Extract the [X, Y] coordinate from the center of the cell holding the provided text.  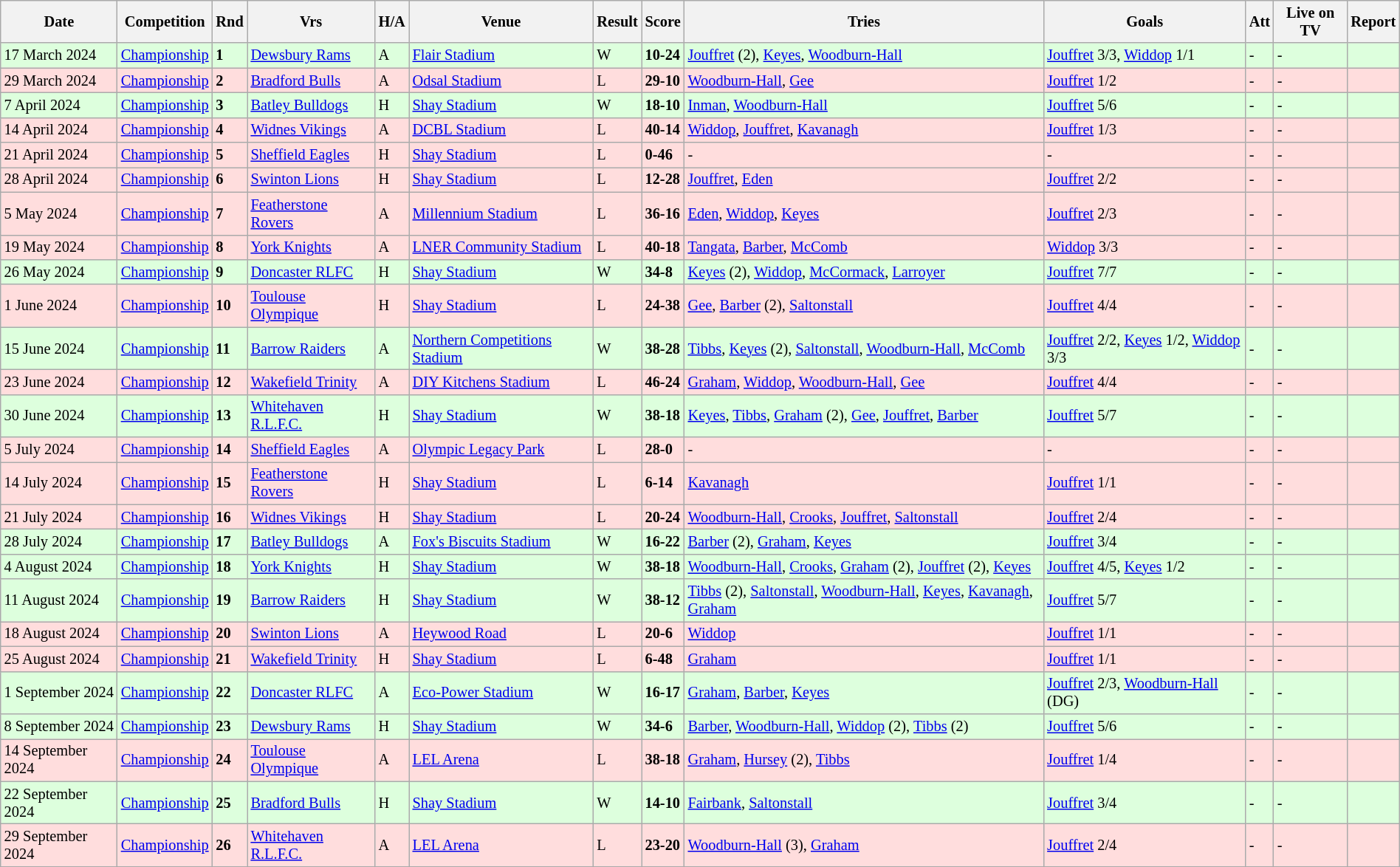
Jouffret, Eden [864, 179]
18 [229, 566]
Woodburn-Hall (3), Graham [864, 845]
Widdop [864, 634]
10-24 [663, 55]
34-8 [663, 272]
Widdop 3/3 [1145, 247]
Date [59, 21]
Woodburn-Hall, Crooks, Jouffret, Saltonstall [864, 517]
Olympic Legacy Park [501, 450]
Jouffret 1/3 [1145, 130]
Barber (2), Graham, Keyes [864, 541]
Millennium Stadium [501, 213]
17 March 2024 [59, 55]
Jouffret 2/2 [1145, 179]
H/A [392, 21]
28 April 2024 [59, 179]
40-14 [663, 130]
Heywood Road [501, 634]
15 [229, 483]
6-14 [663, 483]
14 July 2024 [59, 483]
Keyes (2), Widdop, McCormack, Larroyer [864, 272]
12-28 [663, 179]
1 September 2024 [59, 693]
6 [229, 179]
Fox's Biscuits Stadium [501, 541]
30 June 2024 [59, 416]
Tibbs (2), Saltonstall, Woodburn-Hall, Keyes, Kavanagh, Graham [864, 600]
Tibbs, Keyes (2), Saltonstall, Woodburn-Hall, McComb [864, 349]
34-6 [663, 726]
Jouffret (2), Keyes, Woodburn-Hall [864, 55]
20 [229, 634]
Jouffret 1/2 [1145, 80]
20-6 [663, 634]
9 [229, 272]
8 September 2024 [59, 726]
24-38 [663, 306]
Rnd [229, 21]
29 March 2024 [59, 80]
Jouffret 2/3, Woodburn-Hall (DG) [1145, 693]
13 [229, 416]
3 [229, 105]
LNER Community Stadium [501, 247]
14 April 2024 [59, 130]
Gee, Barber (2), Saltonstall [864, 306]
26 [229, 845]
0-46 [663, 155]
23 June 2024 [59, 382]
22 September 2024 [59, 803]
Kavanagh [864, 483]
Report [1373, 21]
19 [229, 600]
Venue [501, 21]
18 August 2024 [59, 634]
1 [229, 55]
46-24 [663, 382]
20-24 [663, 517]
Jouffret 4/5, Keyes 1/2 [1145, 566]
Jouffret 2/3 [1145, 213]
Tries [864, 21]
28 July 2024 [59, 541]
2 [229, 80]
4 August 2024 [59, 566]
38-28 [663, 349]
25 August 2024 [59, 659]
Jouffret 7/7 [1145, 272]
Graham, Widdop, Woodburn-Hall, Gee [864, 382]
23 [229, 726]
Inman, Woodburn-Hall [864, 105]
Jouffret 1/4 [1145, 760]
11 [229, 349]
22 [229, 693]
Keyes, Tibbs, Graham (2), Gee, Jouffret, Barber [864, 416]
Graham, Barber, Keyes [864, 693]
Vrs [312, 21]
17 [229, 541]
21 April 2024 [59, 155]
Fairbank, Saltonstall [864, 803]
Eden, Widdop, Keyes [864, 213]
38-12 [663, 600]
5 May 2024 [59, 213]
36-16 [663, 213]
29-10 [663, 80]
21 [229, 659]
Jouffret 2/2, Keyes 1/2, Widdop 3/3 [1145, 349]
Graham [864, 659]
Woodburn-Hall, Gee [864, 80]
14-10 [663, 803]
Flair Stadium [501, 55]
24 [229, 760]
Competition [165, 21]
14 [229, 450]
Jouffret 3/3, Widdop 1/1 [1145, 55]
Goals [1145, 21]
Eco-Power Stadium [501, 693]
Att [1260, 21]
25 [229, 803]
Widdop, Jouffret, Kavanagh [864, 130]
18-10 [663, 105]
DIY Kitchens Stadium [501, 382]
19 May 2024 [59, 247]
14 September 2024 [59, 760]
6-48 [663, 659]
Result [617, 21]
7 [229, 213]
21 July 2024 [59, 517]
Tangata, Barber, McComb [864, 247]
16-22 [663, 541]
29 September 2024 [59, 845]
26 May 2024 [59, 272]
Odsal Stadium [501, 80]
5 July 2024 [59, 450]
4 [229, 130]
8 [229, 247]
16-17 [663, 693]
DCBL Stadium [501, 130]
28-0 [663, 450]
Graham, Hursey (2), Tibbs [864, 760]
23-20 [663, 845]
Score [663, 21]
Woodburn-Hall, Crooks, Graham (2), Jouffret (2), Keyes [864, 566]
10 [229, 306]
40-18 [663, 247]
12 [229, 382]
16 [229, 517]
Northern Competitions Stadium [501, 349]
11 August 2024 [59, 600]
15 June 2024 [59, 349]
1 June 2024 [59, 306]
5 [229, 155]
Live on TV [1310, 21]
7 April 2024 [59, 105]
Barber, Woodburn-Hall, Widdop (2), Tibbs (2) [864, 726]
